Detect which cell encompasses the target text, then output its (x, y) center coordinate. 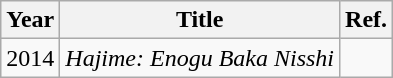
Title (200, 20)
Hajime: Enogu Baka Nisshi (200, 58)
Year (30, 20)
Ref. (366, 20)
2014 (30, 58)
